Capture the cell that displays the provided text and extract its (x, y) central coordinate. 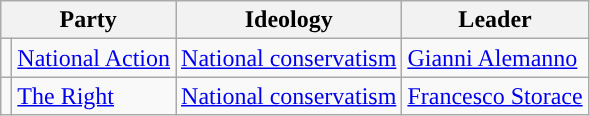
Gianni Alemanno (495, 58)
Francesco Storace (495, 96)
Leader (495, 20)
The Right (94, 96)
National Action (94, 58)
Ideology (289, 20)
Party (88, 20)
